Capture the cell that displays the provided text and extract its (x, y) central coordinate. 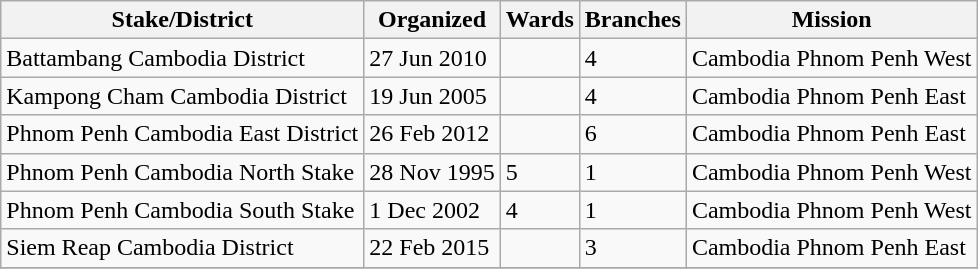
6 (632, 134)
Stake/District (182, 20)
Phnom Penh Cambodia South Stake (182, 210)
22 Feb 2015 (432, 248)
Battambang Cambodia District (182, 58)
3 (632, 248)
Wards (540, 20)
19 Jun 2005 (432, 96)
Organized (432, 20)
26 Feb 2012 (432, 134)
Phnom Penh Cambodia East District (182, 134)
28 Nov 1995 (432, 172)
1 Dec 2002 (432, 210)
27 Jun 2010 (432, 58)
Mission (832, 20)
Siem Reap Cambodia District (182, 248)
Branches (632, 20)
Kampong Cham Cambodia District (182, 96)
5 (540, 172)
Phnom Penh Cambodia North Stake (182, 172)
